Search for the cell housing the specified text and yield its (X, Y) center coordinate. 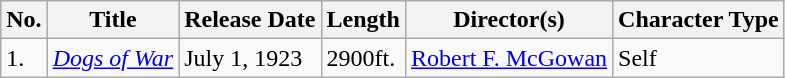
Robert F. McGowan (508, 58)
No. (24, 20)
Title (113, 20)
Character Type (699, 20)
2900ft. (363, 58)
July 1, 1923 (250, 58)
Director(s) (508, 20)
Length (363, 20)
Release Date (250, 20)
Self (699, 58)
Dogs of War (113, 58)
1. (24, 58)
